Provide the [x, y] coordinate of the cell's center where the given text is located.  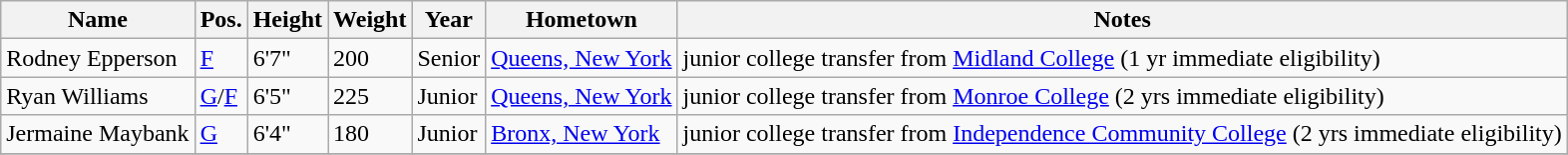
Name [98, 20]
Hometown [582, 20]
Year [449, 20]
200 [370, 58]
Weight [370, 20]
G [221, 134]
Height [287, 20]
180 [370, 134]
Bronx, New York [582, 134]
junior college transfer from Monroe College (2 yrs immediate eligibility) [1122, 96]
Notes [1122, 20]
6'7" [287, 58]
Pos. [221, 20]
6'5" [287, 96]
Jermaine Maybank [98, 134]
6'4" [287, 134]
225 [370, 96]
G/F [221, 96]
Senior [449, 58]
junior college transfer from Independence Community College (2 yrs immediate eligibility) [1122, 134]
F [221, 58]
Rodney Epperson [98, 58]
Ryan Williams [98, 96]
junior college transfer from Midland College (1 yr immediate eligibility) [1122, 58]
